Search for the cell housing the specified text and yield its [x, y] center coordinate. 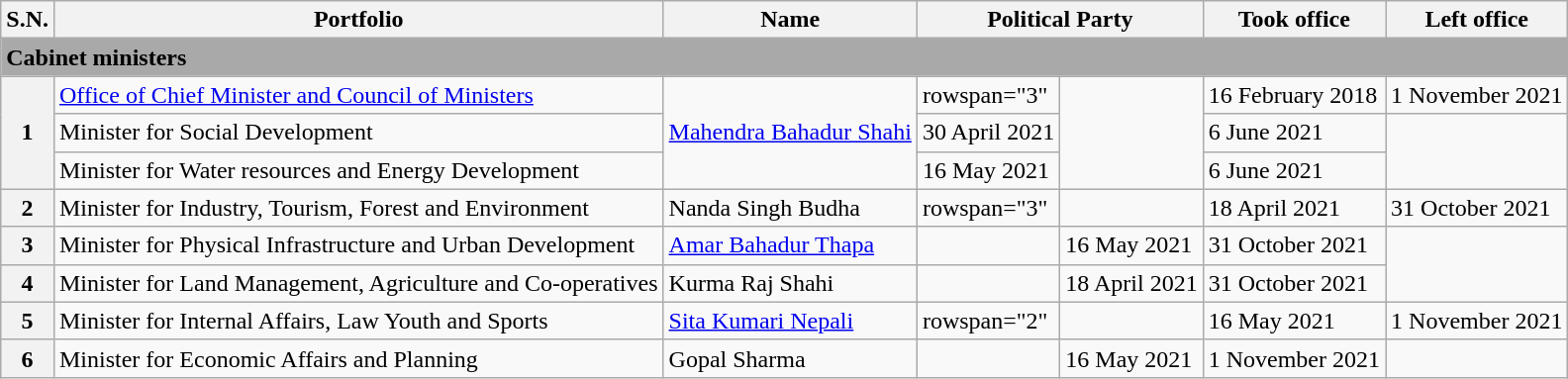
Cabinet ministers [784, 57]
S.N. [28, 20]
16 February 2018 [1294, 95]
Minister for Economic Affairs and Planning [358, 358]
3 [28, 245]
2 [28, 208]
Gopal Sharma [790, 358]
6 [28, 358]
Kurma Raj Shahi [790, 283]
Political Party [1059, 20]
rowspan="2" [988, 321]
Minister for Industry, Tourism, Forest and Environment [358, 208]
Office of Chief Minister and Council of Ministers [358, 95]
30 April 2021 [988, 133]
5 [28, 321]
Took office [1294, 20]
Portfolio [358, 20]
Name [790, 20]
Amar Bahadur Thapa [790, 245]
Minister for Water resources and Energy Development [358, 170]
4 [28, 283]
1 [28, 133]
Minister for Social Development [358, 133]
Left office [1477, 20]
Minister for Physical Infrastructure and Urban Development [358, 245]
Minister for Land Management, Agriculture and Co-operatives [358, 283]
Sita Kumari Nepali [790, 321]
Minister for Internal Affairs, Law Youth and Sports [358, 321]
Mahendra Bahadur Shahi [790, 133]
Nanda Singh Budha [790, 208]
